Determine the [x, y] coordinate at the center of the cell enclosing the given text.  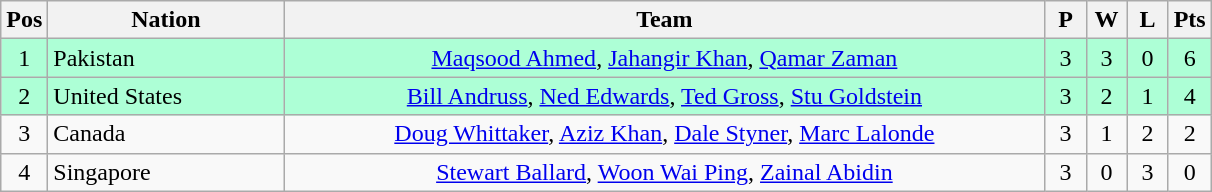
Doug Whittaker, Aziz Khan, Dale Styner, Marc Lalonde [664, 134]
P [1066, 20]
Canada [166, 134]
United States [166, 96]
Nation [166, 20]
Singapore [166, 172]
Pakistan [166, 58]
Team [664, 20]
Pos [24, 20]
Maqsood Ahmed, Jahangir Khan, Qamar Zaman [664, 58]
6 [1190, 58]
Stewart Ballard, Woon Wai Ping, Zainal Abidin [664, 172]
W [1106, 20]
Pts [1190, 20]
L [1148, 20]
Bill Andruss, Ned Edwards, Ted Gross, Stu Goldstein [664, 96]
